Output the (X, Y) coordinate of the center of the cell containing the given text.  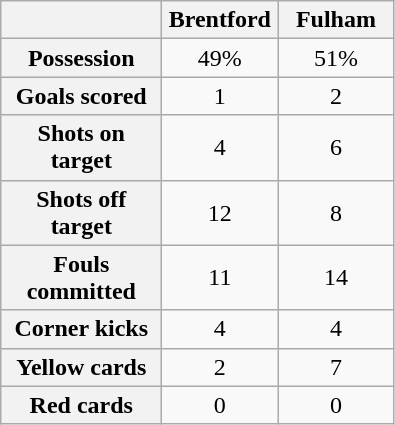
Fulham (336, 20)
Goals scored (82, 96)
12 (220, 212)
6 (336, 148)
49% (220, 58)
7 (336, 367)
Yellow cards (82, 367)
Fouls committed (82, 278)
11 (220, 278)
1 (220, 96)
51% (336, 58)
8 (336, 212)
Brentford (220, 20)
Possession (82, 58)
Red cards (82, 405)
Shots on target (82, 148)
14 (336, 278)
Shots off target (82, 212)
Corner kicks (82, 329)
